Identify which cell holds the provided text, then report its (x, y) central coordinate. 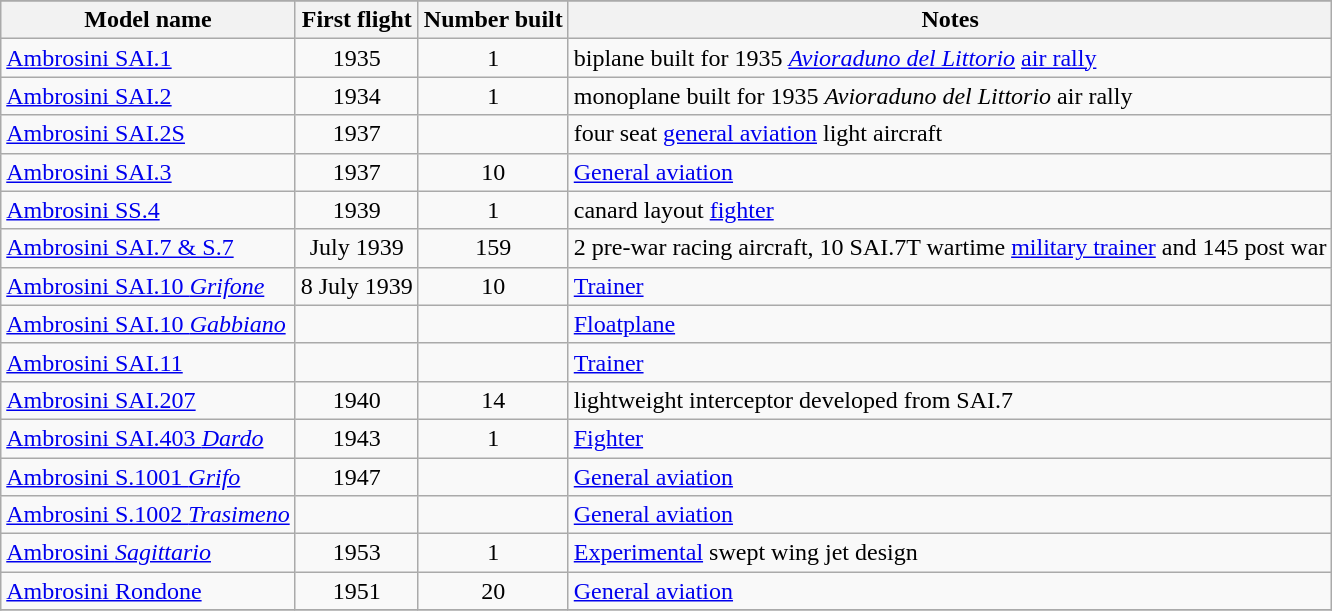
Ambrosini SAI.10 Grifone (148, 286)
1947 (356, 477)
8 July 1939 (356, 286)
Ambrosini Sagittario (148, 553)
2 pre-war racing aircraft, 10 SAI.7T wartime military trainer and 145 post war (950, 248)
Ambrosini S.1001 Grifo (148, 477)
Ambrosini SAI.3 (148, 172)
Ambrosini SAI.10 Gabbiano (148, 324)
1943 (356, 438)
Ambrosini SAI.207 (148, 400)
Ambrosini Rondone (148, 591)
Ambrosini SAI.2S (148, 134)
Ambrosini SAI.2 (148, 96)
Ambrosini SS.4 (148, 210)
July 1939 (356, 248)
159 (493, 248)
First flight (356, 20)
Floatplane (950, 324)
biplane built for 1935 Avioraduno del Littorio air rally (950, 58)
Experimental swept wing jet design (950, 553)
Ambrosini SAI.11 (148, 362)
Model name (148, 20)
1934 (356, 96)
Ambrosini SAI.1 (148, 58)
four seat general aviation light aircraft (950, 134)
1935 (356, 58)
monoplane built for 1935 Avioraduno del Littorio air rally (950, 96)
1939 (356, 210)
Ambrosini SAI.403 Dardo (148, 438)
1940 (356, 400)
Ambrosini S.1002 Trasimeno (148, 515)
lightweight interceptor developed from SAI.7 (950, 400)
1951 (356, 591)
14 (493, 400)
Notes (950, 20)
20 (493, 591)
canard layout fighter (950, 210)
Ambrosini SAI.7 & S.7 (148, 248)
Fighter (950, 438)
1953 (356, 553)
Number built (493, 20)
